Scan for the cell matching the given text and deliver its (x, y) coordinate at center. 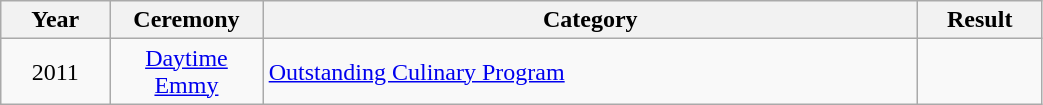
Ceremony (186, 20)
Outstanding Culinary Program (590, 72)
Year (56, 20)
Result (980, 20)
Category (590, 20)
Daytime Emmy (186, 72)
2011 (56, 72)
